Return (x, y) of the center of cell containing provided text 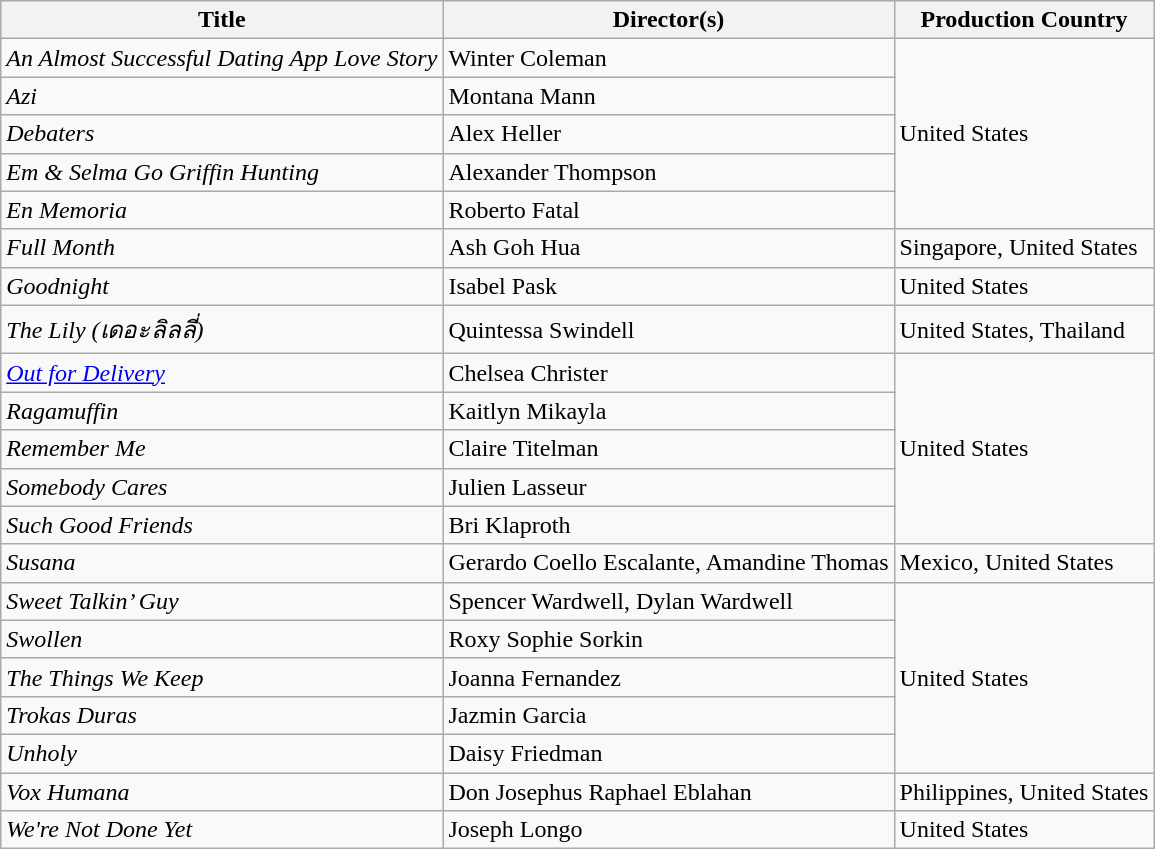
Spencer Wardwell, Dylan Wardwell (668, 601)
Production Country (1024, 20)
The Lily (เดอะลิลลี่) (222, 330)
Singapore, United States (1024, 248)
Gerardo Coello Escalante, Amandine Thomas (668, 563)
Remember Me (222, 449)
Kaitlyn Mikayla (668, 411)
Roberto Fatal (668, 210)
Vox Humana (222, 791)
Claire Titelman (668, 449)
Joseph Longo (668, 830)
Alexander Thompson (668, 172)
Such Good Friends (222, 525)
Alex Heller (668, 134)
The Things We Keep (222, 677)
Winter Coleman (668, 58)
Ash Goh Hua (668, 248)
Joanna Fernandez (668, 677)
We're Not Done Yet (222, 830)
Jazmin Garcia (668, 715)
Debaters (222, 134)
Quintessa Swindell (668, 330)
Mexico, United States (1024, 563)
Roxy Sophie Sorkin (668, 639)
Out for Delivery (222, 373)
Isabel Pask (668, 286)
Somebody Cares (222, 487)
Swollen (222, 639)
Trokas Duras (222, 715)
Director(s) (668, 20)
Susana (222, 563)
Philippines, United States (1024, 791)
Bri Klaproth (668, 525)
Full Month (222, 248)
Chelsea Christer (668, 373)
Azi (222, 96)
Unholy (222, 753)
United States, Thailand (1024, 330)
Don Josephus Raphael Eblahan (668, 791)
Ragamuffin (222, 411)
Montana Mann (668, 96)
Goodnight (222, 286)
Sweet Talkin’ Guy (222, 601)
An Almost Successful Dating App Love Story (222, 58)
Daisy Friedman (668, 753)
Title (222, 20)
Em & Selma Go Griffin Hunting (222, 172)
Julien Lasseur (668, 487)
En Memoria (222, 210)
